Locate the cell with the specified text and output its [X, Y] center coordinate. 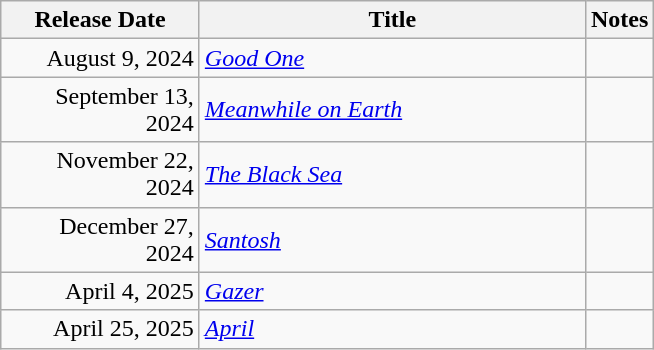
The Black Sea [392, 174]
Meanwhile on Earth [392, 110]
April 4, 2025 [100, 291]
August 9, 2024 [100, 58]
November 22, 2024 [100, 174]
September 13, 2024 [100, 110]
Title [392, 20]
April 25, 2025 [100, 329]
Release Date [100, 20]
Good One [392, 58]
December 27, 2024 [100, 240]
April [392, 329]
Notes [619, 20]
Santosh [392, 240]
Gazer [392, 291]
